Extract the [X, Y] coordinate from the center of the cell holding the provided text.  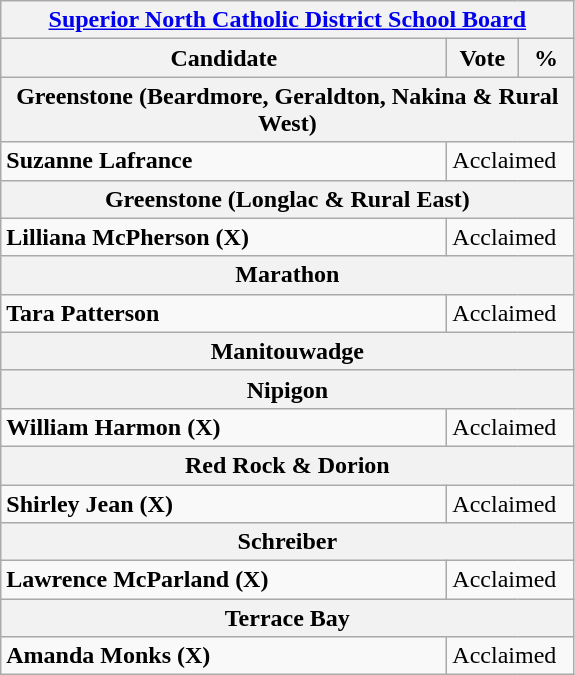
Greenstone (Longlac & Rural East) [288, 199]
Tara Patterson [224, 313]
Terrace Bay [288, 618]
Marathon [288, 275]
Schreiber [288, 542]
Shirley Jean (X) [224, 503]
Manitouwadge [288, 351]
Candidate [224, 58]
Vote [482, 58]
Amanda Monks (X) [224, 656]
Greenstone (Beardmore, Geraldton, Nakina & Rural West) [288, 110]
Lawrence McParland (X) [224, 580]
Nipigon [288, 389]
Suzanne Lafrance [224, 161]
William Harmon (X) [224, 427]
Red Rock & Dorion [288, 465]
Superior North Catholic District School Board [288, 20]
% [546, 58]
Lilliana McPherson (X) [224, 237]
